Extract the [x, y] coordinate from the center of the cell holding the provided text.  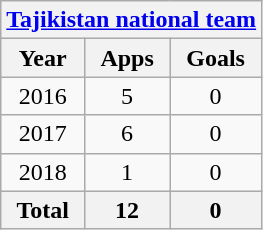
Year [43, 58]
12 [128, 210]
6 [128, 134]
2016 [43, 96]
5 [128, 96]
2017 [43, 134]
Goals [216, 58]
Total [43, 210]
Apps [128, 58]
2018 [43, 172]
1 [128, 172]
Tajikistan national team [132, 20]
